Search for the cell housing the specified text and yield its (X, Y) center coordinate. 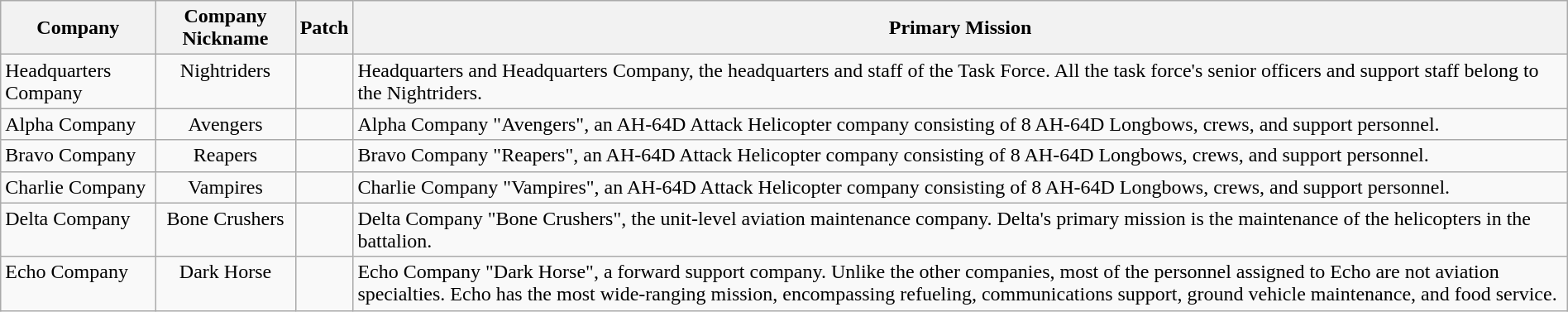
Vampires (225, 187)
Reapers (225, 156)
Primary Mission (960, 28)
Nightriders (225, 81)
Patch (324, 28)
Company (78, 28)
Delta Company (78, 230)
Headquarters Company (78, 81)
Dark Horse (225, 283)
Alpha Company (78, 124)
Alpha Company "Avengers", an AH-64D Attack Helicopter company consisting of 8 AH-64D Longbows, crews, and support personnel. (960, 124)
Company Nickname (225, 28)
Echo Company (78, 283)
Bone Crushers (225, 230)
Bravo Company "Reapers", an AH-64D Attack Helicopter company consisting of 8 AH-64D Longbows, crews, and support personnel. (960, 156)
Charlie Company "Vampires", an AH-64D Attack Helicopter company consisting of 8 AH-64D Longbows, crews, and support personnel. (960, 187)
Bravo Company (78, 156)
Avengers (225, 124)
Charlie Company (78, 187)
